Return [x, y] of the center of cell containing provided text 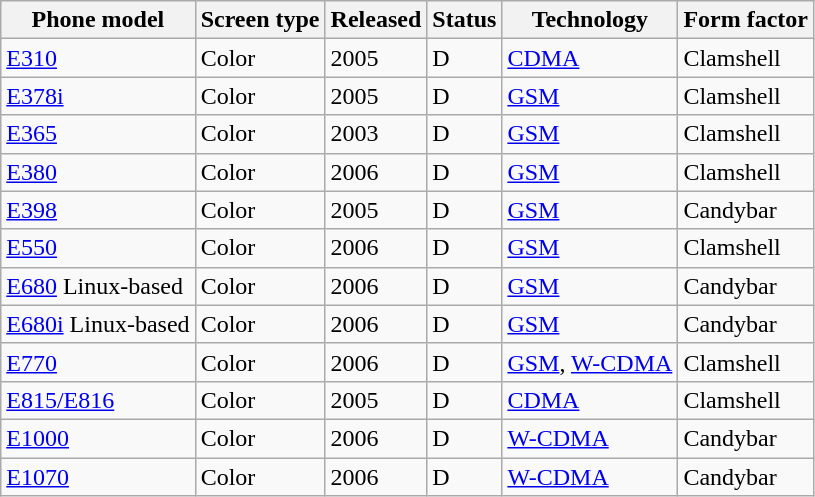
Screen type [260, 20]
E378i [98, 96]
E770 [98, 362]
E1070 [98, 477]
2003 [376, 134]
Status [464, 20]
E680i Linux-based [98, 324]
E398 [98, 210]
E380 [98, 172]
Phone model [98, 20]
E310 [98, 58]
E1000 [98, 438]
Technology [590, 20]
E815/E816 [98, 400]
GSM, W-CDMA [590, 362]
E550 [98, 248]
E365 [98, 134]
E680 Linux-based [98, 286]
Released [376, 20]
Form factor [746, 20]
